Detect which cell encompasses the target text, then output its [X, Y] center coordinate. 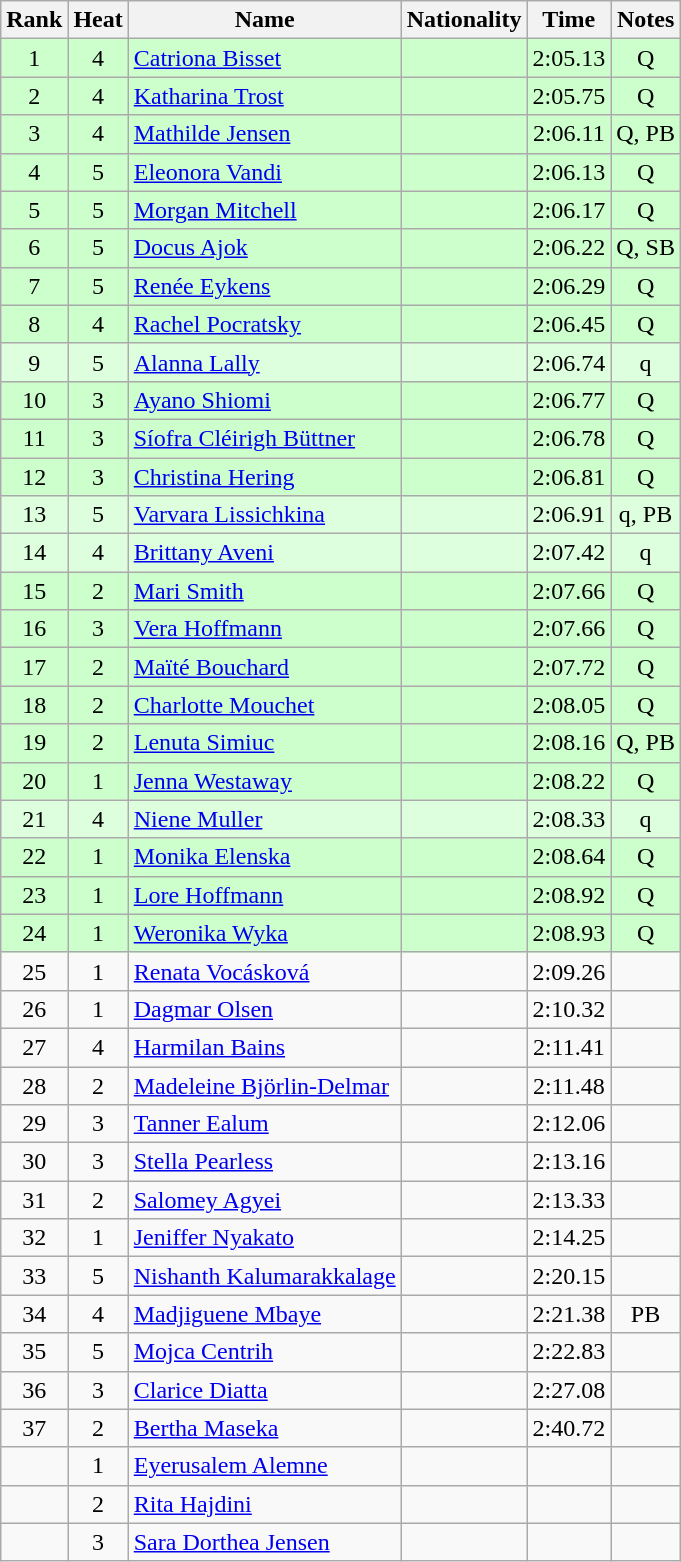
2:11.41 [569, 1047]
2:12.06 [569, 1124]
29 [34, 1124]
2:09.26 [569, 971]
2:08.64 [569, 857]
2:07.42 [569, 553]
2:06.78 [569, 438]
Docus Ajok [264, 248]
2:11.48 [569, 1085]
17 [34, 667]
2:22.83 [569, 1352]
Time [569, 20]
Rank [34, 20]
2:08.33 [569, 819]
Weronika Wyka [264, 933]
Stella Pearless [264, 1162]
24 [34, 933]
Alanna Lally [264, 362]
22 [34, 857]
Rita Hajdini [264, 1504]
11 [34, 438]
2:08.05 [569, 705]
Síofra Cléirigh Büttner [264, 438]
Heat [98, 20]
Charlotte Mouchet [264, 705]
2:06.17 [569, 210]
2:06.91 [569, 515]
Vera Hoffmann [264, 629]
Clarice Diatta [264, 1390]
2:10.32 [569, 1009]
32 [34, 1238]
Salomey Agyei [264, 1200]
Renée Eykens [264, 286]
Morgan Mitchell [264, 210]
Tanner Ealum [264, 1124]
Rachel Pocratsky [264, 324]
2:06.11 [569, 134]
8 [34, 324]
37 [34, 1428]
Madeleine Björlin-Delmar [264, 1085]
15 [34, 591]
Mojca Centrih [264, 1352]
Lenuta Simiuc [264, 743]
28 [34, 1085]
2:06.74 [569, 362]
16 [34, 629]
2:06.29 [569, 286]
30 [34, 1162]
2:21.38 [569, 1314]
2:20.15 [569, 1276]
Jeniffer Nyakato [264, 1238]
Jenna Westaway [264, 781]
Catriona Bisset [264, 58]
2:08.92 [569, 895]
36 [34, 1390]
2:27.08 [569, 1390]
Q, SB [646, 248]
35 [34, 1352]
Lore Hoffmann [264, 895]
23 [34, 895]
6 [34, 248]
Niene Muller [264, 819]
Harmilan Bains [264, 1047]
2:08.16 [569, 743]
19 [34, 743]
2:13.16 [569, 1162]
10 [34, 400]
Christina Hering [264, 477]
2:40.72 [569, 1428]
2:07.72 [569, 667]
Eyerusalem Alemne [264, 1466]
14 [34, 553]
2:05.75 [569, 96]
Monika Elenska [264, 857]
Renata Vocásková [264, 971]
Varvara Lissichkina [264, 515]
2:06.77 [569, 400]
20 [34, 781]
2:05.13 [569, 58]
Maïté Bouchard [264, 667]
2:06.81 [569, 477]
Eleonora Vandi [264, 172]
Ayano Shiomi [264, 400]
2:06.22 [569, 248]
18 [34, 705]
Name [264, 20]
Mari Smith [264, 591]
Sara Dorthea Jensen [264, 1542]
9 [34, 362]
7 [34, 286]
12 [34, 477]
2:06.13 [569, 172]
26 [34, 1009]
Katharina Trost [264, 96]
2:13.33 [569, 1200]
13 [34, 515]
2:06.45 [569, 324]
25 [34, 971]
Bertha Maseka [264, 1428]
34 [34, 1314]
Mathilde Jensen [264, 134]
27 [34, 1047]
q, PB [646, 515]
31 [34, 1200]
Madjiguene Mbaye [264, 1314]
21 [34, 819]
PB [646, 1314]
Nationality [464, 20]
33 [34, 1276]
2:14.25 [569, 1238]
Notes [646, 20]
2:08.93 [569, 933]
Brittany Aveni [264, 553]
Nishanth Kalumarakkalage [264, 1276]
Dagmar Olsen [264, 1009]
2:08.22 [569, 781]
